Identify which cell holds the provided text, then report its [X, Y] central coordinate. 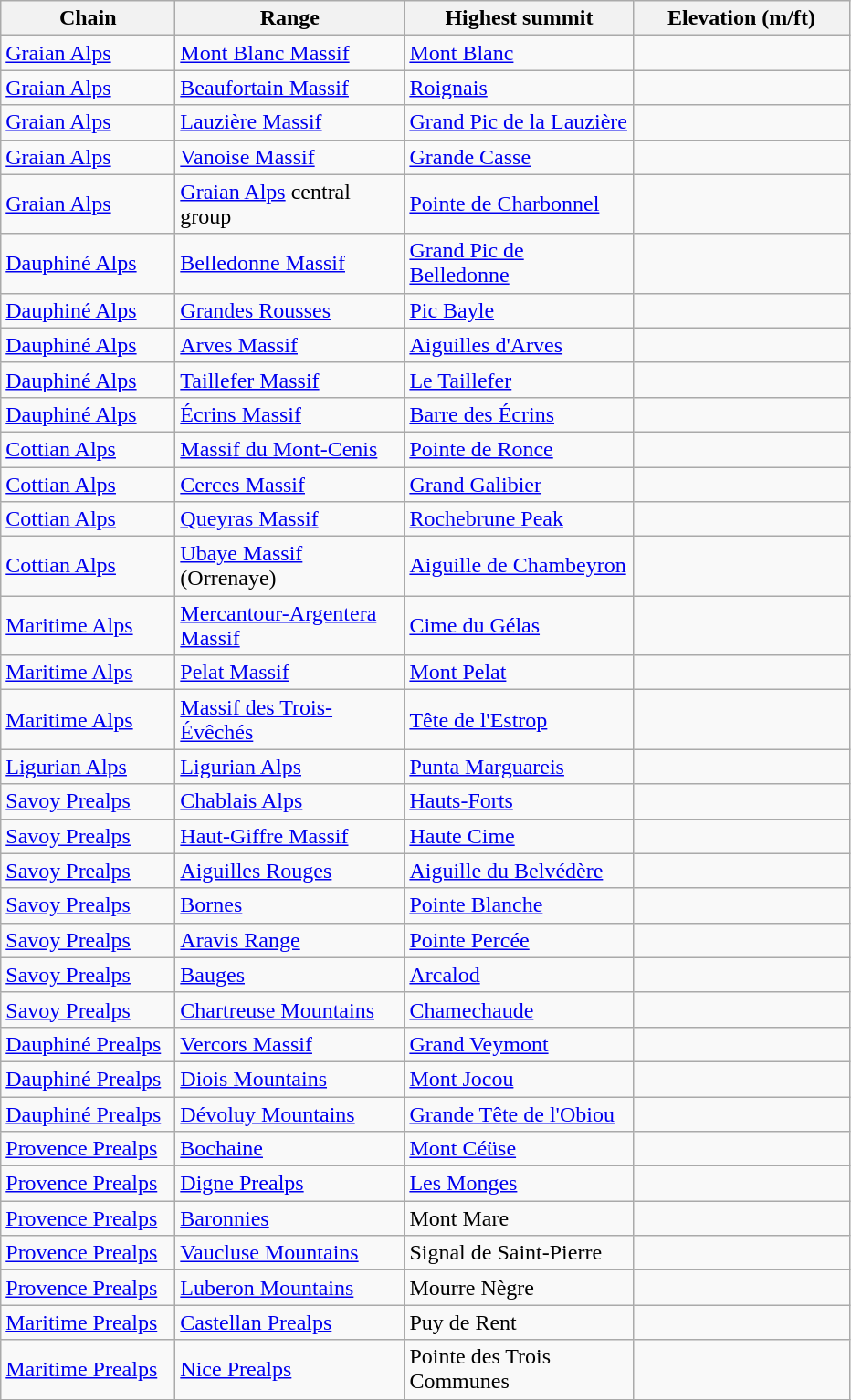
Grande Tête de l'Obiou [519, 1114]
Lauzière Massif [290, 122]
Chablais Alps [290, 801]
Signal de Saint-Pierre [519, 1253]
Range [290, 18]
Ubaye Massif (Orrenaye) [290, 566]
Queyras Massif [290, 519]
Bochaine [290, 1149]
Roignais [519, 88]
Aiguilles Rouges [290, 871]
Luberon Mountains [290, 1288]
Grand Pic de Belledonne [519, 263]
Diois Mountains [290, 1079]
Grand Veymont [519, 1044]
Vercors Massif [290, 1044]
Le Taillefer [519, 380]
Pic Bayle [519, 310]
Rochebrune Peak [519, 519]
Aiguille de Chambeyron [519, 566]
Mourre Nègre [519, 1288]
Punta Marguareis [519, 767]
Cime du Gélas [519, 626]
Pointe de Ronce [519, 449]
Massif du Mont-Cenis [290, 449]
Tête de l'Estrop [519, 719]
Belledonne Massif [290, 263]
Barre des Écrins [519, 414]
Hauts-Forts [519, 801]
Massif des Trois-Évêchés [290, 719]
Castellan Prealps [290, 1322]
Pointe Percée [519, 940]
Pointe des Trois Communes [519, 1369]
Grandes Rousses [290, 310]
Cerces Massif [290, 485]
Mont Céüse [519, 1149]
Mont Blanc Massif [290, 53]
Grand Pic de la Lauzière [519, 122]
Les Monges [519, 1184]
Mercantour-Argentera Massif [290, 626]
Mont Jocou [519, 1079]
Puy de Rent [519, 1322]
Nice Prealps [290, 1369]
Bauges [290, 975]
Elevation (m/ft) [741, 18]
Vanoise Massif [290, 157]
Pointe Blanche [519, 905]
Graian Alps central group [290, 204]
Beaufortain Massif [290, 88]
Aiguille du Belvédère [519, 871]
Aiguilles d'Arves [519, 345]
Chamechaude [519, 1009]
Arves Massif [290, 345]
Mont Pelat [519, 673]
Grande Casse [519, 157]
Mont Mare [519, 1218]
Baronnies [290, 1218]
Digne Prealps [290, 1184]
Bornes [290, 905]
Vaucluse Mountains [290, 1253]
Taillefer Massif [290, 380]
Dévoluy Mountains [290, 1114]
Chartreuse Mountains [290, 1009]
Aravis Range [290, 940]
Pelat Massif [290, 673]
Écrins Massif [290, 414]
Haut-Giffre Massif [290, 836]
Mont Blanc [519, 53]
Chain [88, 18]
Highest summit [519, 18]
Arcalod [519, 975]
Haute Cime [519, 836]
Pointe de Charbonnel [519, 204]
Grand Galibier [519, 485]
